Capture the cell that displays the provided text and extract its (X, Y) central coordinate. 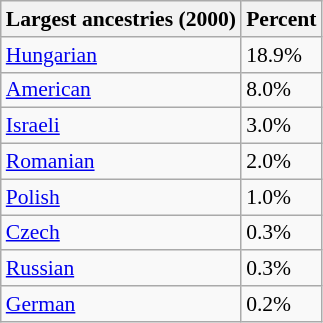
2.0% (281, 162)
Hungarian (121, 55)
Russian (121, 269)
American (121, 90)
Largest ancestries (2000) (121, 19)
1.0% (281, 197)
Percent (281, 19)
Polish (121, 197)
3.0% (281, 126)
0.2% (281, 304)
8.0% (281, 90)
German (121, 304)
Romanian (121, 162)
Israeli (121, 126)
Czech (121, 233)
18.9% (281, 55)
